Return the (X, Y) coordinate for the center point of the cell that contains the specified text.  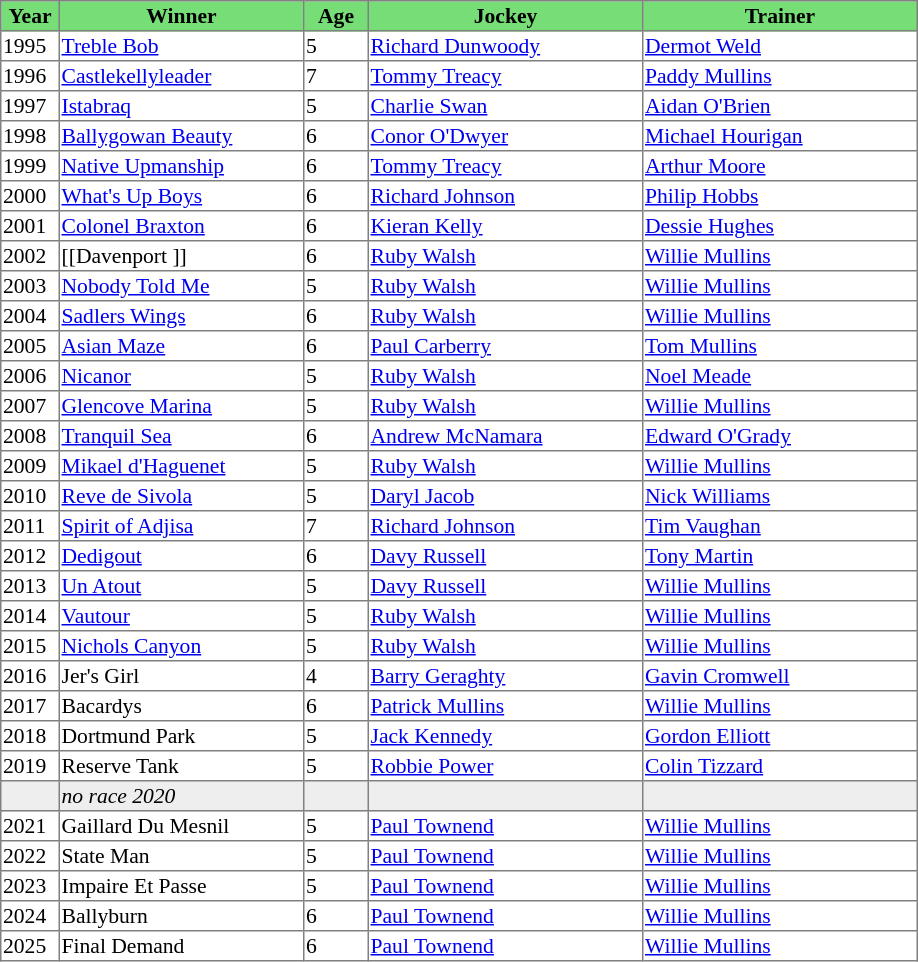
2007 (30, 406)
Tom Mullins (780, 346)
Dedigout (181, 556)
Jockey (505, 16)
Treble Bob (181, 46)
Age (336, 16)
Mikael d'Haguenet (181, 466)
2010 (30, 496)
Colonel Braxton (181, 226)
Bacardys (181, 706)
Kieran Kelly (505, 226)
Tranquil Sea (181, 436)
[[Davenport ]] (181, 256)
Dermot Weld (780, 46)
1999 (30, 166)
Colin Tizzard (780, 766)
Daryl Jacob (505, 496)
2019 (30, 766)
Nick Williams (780, 496)
Castlekellyleader (181, 76)
Michael Hourigan (780, 136)
Nicanor (181, 376)
Asian Maze (181, 346)
1998 (30, 136)
Glencove Marina (181, 406)
Richard Dunwoody (505, 46)
2006 (30, 376)
Tony Martin (780, 556)
2015 (30, 646)
Patrick Mullins (505, 706)
Paddy Mullins (780, 76)
2005 (30, 346)
2004 (30, 316)
Reserve Tank (181, 766)
Dortmund Park (181, 736)
1996 (30, 76)
4 (336, 676)
Edward O'Grady (780, 436)
What's Up Boys (181, 196)
Sadlers Wings (181, 316)
Noel Meade (780, 376)
2003 (30, 286)
2000 (30, 196)
Jer's Girl (181, 676)
2001 (30, 226)
Charlie Swan (505, 106)
1997 (30, 106)
Dessie Hughes (780, 226)
Reve de Sivola (181, 496)
Gavin Cromwell (780, 676)
2018 (30, 736)
2024 (30, 916)
no race 2020 (181, 796)
Istabraq (181, 106)
2008 (30, 436)
Native Upmanship (181, 166)
Nobody Told Me (181, 286)
Final Demand (181, 946)
Aidan O'Brien (780, 106)
1995 (30, 46)
2011 (30, 526)
2013 (30, 586)
Conor O'Dwyer (505, 136)
Year (30, 16)
2025 (30, 946)
2009 (30, 466)
Impaire Et Passe (181, 886)
Nichols Canyon (181, 646)
2012 (30, 556)
Paul Carberry (505, 346)
2017 (30, 706)
2022 (30, 856)
2016 (30, 676)
Vautour (181, 616)
Un Atout (181, 586)
Winner (181, 16)
Trainer (780, 16)
Andrew McNamara (505, 436)
Spirit of Adjisa (181, 526)
Robbie Power (505, 766)
Ballygowan Beauty (181, 136)
Philip Hobbs (780, 196)
Gaillard Du Mesnil (181, 826)
Arthur Moore (780, 166)
2023 (30, 886)
State Man (181, 856)
Tim Vaughan (780, 526)
Barry Geraghty (505, 676)
2002 (30, 256)
Gordon Elliott (780, 736)
Ballyburn (181, 916)
Jack Kennedy (505, 736)
2014 (30, 616)
2021 (30, 826)
